Return the (X, Y) coordinate for the center point of the cell that contains the specified text.  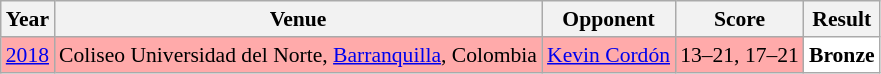
Coliseo Universidad del Norte, Barranquilla, Colombia (298, 55)
Result (842, 19)
13–21, 17–21 (740, 55)
2018 (28, 55)
Score (740, 19)
Year (28, 19)
Bronze (842, 55)
Opponent (608, 19)
Kevin Cordón (608, 55)
Venue (298, 19)
